Locate the cell with the specified text and output its [X, Y] center coordinate. 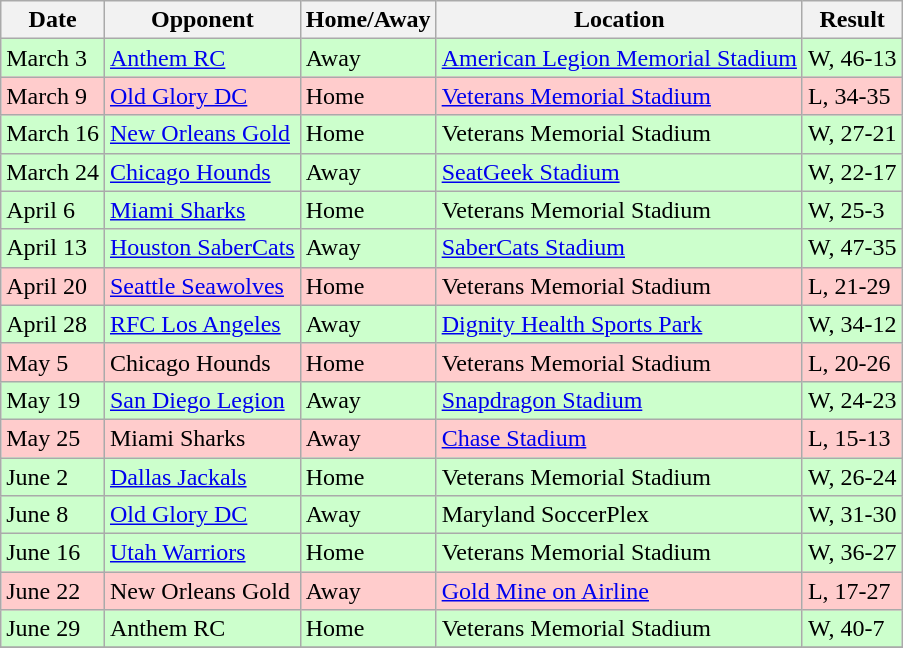
Houston SaberCats [202, 248]
Date [53, 20]
San Diego Legion [202, 400]
May 5 [53, 362]
June 8 [53, 515]
Home/Away [368, 20]
W, 22-17 [852, 172]
Result [852, 20]
L, 21-29 [852, 286]
June 2 [53, 477]
W, 47-35 [852, 248]
Location [619, 20]
L, 20-26 [852, 362]
May 25 [53, 438]
W, 46-13 [852, 58]
W, 27-21 [852, 134]
Utah Warriors [202, 553]
March 16 [53, 134]
W, 36-27 [852, 553]
March 9 [53, 96]
SaberCats Stadium [619, 248]
Chase Stadium [619, 438]
L, 15-13 [852, 438]
American Legion Memorial Stadium [619, 58]
May 19 [53, 400]
W, 40-7 [852, 629]
April 6 [53, 210]
L, 17-27 [852, 591]
W, 25-3 [852, 210]
W, 31-30 [852, 515]
W, 34-12 [852, 324]
June 29 [53, 629]
Dallas Jackals [202, 477]
March 3 [53, 58]
Snapdragon Stadium [619, 400]
April 28 [53, 324]
June 22 [53, 591]
April 20 [53, 286]
Maryland SoccerPlex [619, 515]
Gold Mine on Airline [619, 591]
March 24 [53, 172]
W, 26-24 [852, 477]
June 16 [53, 553]
Seattle Seawolves [202, 286]
W, 24-23 [852, 400]
Opponent [202, 20]
April 13 [53, 248]
SeatGeek Stadium [619, 172]
L, 34-35 [852, 96]
RFC Los Angeles [202, 324]
Dignity Health Sports Park [619, 324]
